Pinpoint the cell where the given text exists, returning its [X, Y] midpoint coordinate. 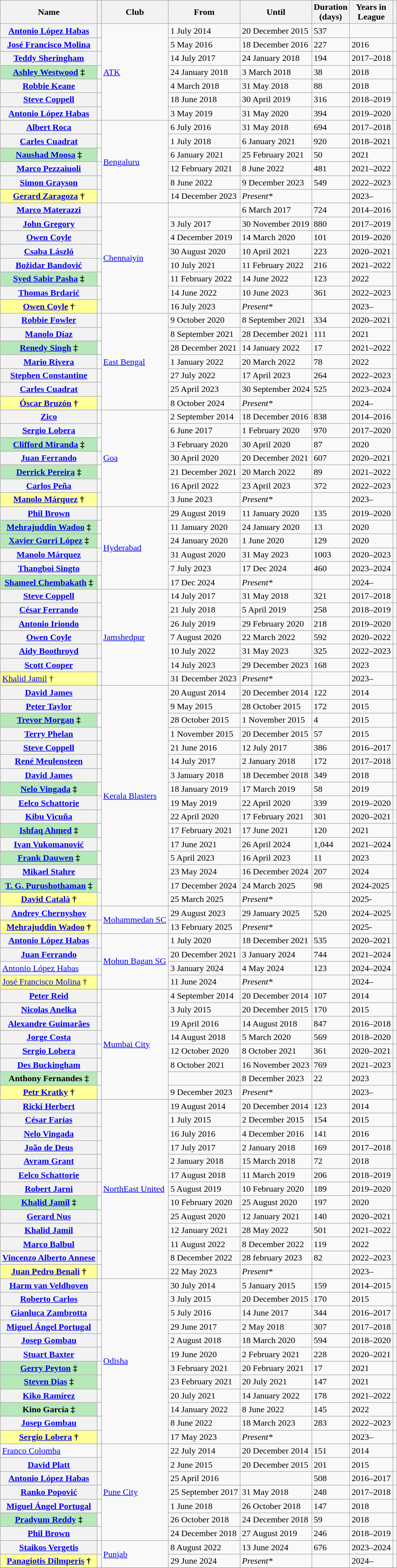
178 [331, 1396]
16 April 2022 [204, 486]
2018–2021 [371, 141]
460 [331, 568]
Kiko Ramírez [49, 1396]
847 [331, 1023]
141 [331, 1134]
Duration(days) [331, 12]
Hyderabad [135, 548]
2016–2018 [371, 1023]
19 August 2014 [204, 1106]
Scott Cooper [49, 665]
Csaba László [49, 251]
23 February 2021 [204, 1382]
334 [331, 320]
25 April 2023 [204, 389]
David Platt [49, 1464]
Robbie Keane [49, 86]
145 [331, 1409]
Nicolas Anelka [49, 1009]
592 [331, 637]
169 [331, 1147]
72 [331, 1161]
Peter Taylor [49, 706]
2 September 2014 [204, 417]
194 [331, 58]
Odisha [135, 1361]
4 September 2014 [204, 996]
1 June 2020 [276, 541]
Gerard Nus [49, 1216]
Zico [49, 417]
Frank Dauwen ‡ [49, 858]
140 [331, 1216]
920 [331, 141]
223 [331, 251]
5 May 2016 [204, 45]
216 [331, 265]
14 July 2023 [204, 665]
6 June 2017 [204, 431]
3 July 2017 [204, 224]
12 October 2020 [204, 1051]
Nelo Vingada [49, 1134]
508 [331, 1478]
520 [331, 913]
6 July 2016 [204, 127]
344 [331, 1313]
José Francisco Molina [49, 45]
16 April 2023 [276, 858]
11 June 2024 [204, 982]
218 [331, 623]
11 August 2022 [204, 1244]
87 [331, 444]
23 May 2024 [204, 872]
14 December 2023 [204, 196]
Clifford Miranda ‡ [49, 444]
Thomas Brdarić [49, 293]
349 [331, 775]
Jorge Costa [49, 1037]
2019 [371, 789]
15 March 2018 [276, 1161]
1 July 2020 [204, 941]
30 September 2024 [276, 389]
549 [331, 182]
Shameel Chembakath ‡ [49, 582]
Juan Pedro Benali † [49, 1271]
880 [331, 224]
16 July 2023 [204, 306]
10 June 2023 [276, 293]
2020–2022 [371, 637]
3 June 2023 [204, 499]
50 [331, 155]
5 January 2015 [276, 1285]
769 [331, 1065]
22 [331, 1079]
2 August 2018 [204, 1341]
129 [331, 541]
Marco Materazzi [49, 210]
25 February 2021 [276, 155]
227 [331, 45]
301 [331, 816]
César Farías [49, 1120]
135 [331, 513]
Khalid Jamil † [49, 679]
1 January 2022 [204, 361]
18 March 2023 [276, 1423]
11 March 2019 [276, 1175]
5 April 2019 [276, 610]
Albert Roca [49, 127]
Mohammedan SC [135, 920]
25 March 2025 [204, 899]
264 [331, 375]
30 August 2020 [204, 251]
89 [331, 472]
154 [331, 1120]
Ashley Westwood ‡ [49, 72]
César Ferrando [49, 610]
59 [331, 1520]
744 [331, 954]
20 February 2021 [276, 1368]
325 [331, 651]
28 february 2023 [276, 1258]
207 [331, 872]
2017–2020 [371, 431]
31 August 2020 [204, 555]
838 [331, 417]
1 July 2018 [204, 141]
151 [331, 1451]
307 [331, 1327]
201 [331, 1464]
8 August 2022 [204, 1547]
13 [331, 527]
82 [331, 1258]
1 February 2020 [276, 431]
4 May 2024 [276, 968]
1 July 2015 [204, 1120]
206 [331, 1175]
3 February 2021 [204, 1368]
6 March 2017 [276, 210]
10 April 2021 [276, 251]
Khalid Jamil ‡ [49, 1203]
Steven Dias ‡ [49, 1382]
525 [331, 389]
10 July 2022 [204, 651]
Stuart Baxter [49, 1354]
Pradyum Reddy ‡ [49, 1520]
2024–2024 [371, 968]
1,044 [331, 844]
18 December 2018 [276, 775]
481 [331, 168]
4 March 2018 [204, 86]
Khalid Jamil [49, 1230]
Ricki Herbert [49, 1106]
From [204, 12]
Derrick Pereira ‡ [49, 472]
Mario Rivera [49, 361]
17 May 2023 [204, 1437]
2 June 2015 [204, 1464]
13 February 2025 [204, 927]
2021–2023 [371, 1065]
Xavier Gurri López ‡ [49, 541]
386 [331, 748]
10 July 2021 [204, 265]
28 May 2022 [276, 1230]
13 June 2024 [276, 1547]
9 October 2020 [204, 320]
29 February 2020 [276, 623]
Kerala Blasters [135, 796]
2017–2019 [371, 224]
18 January 2019 [204, 789]
2024–2025 [371, 913]
Punjab [135, 1554]
724 [331, 210]
283 [331, 1423]
594 [331, 1341]
17 April 2023 [276, 375]
19 May 2019 [204, 803]
René Meulensteen [49, 761]
29 December 2023 [276, 665]
2014–2015 [371, 1285]
Manolo Márquez [49, 555]
T. G. Purushothaman ‡ [49, 886]
Sergio Lobera † [49, 1437]
Aidy Boothroyd [49, 651]
Club [135, 12]
21 July 2018 [204, 610]
17 August 2018 [204, 1175]
Nelo Vingada ‡ [49, 789]
Božidar Bandović [49, 265]
25 April 2016 [204, 1478]
4 December 2019 [204, 238]
159 [331, 1285]
5 March 2020 [276, 1037]
Franco Colomba [49, 1451]
30 July 2014 [204, 1285]
2024-2025 [371, 886]
Marco Balbul [49, 1244]
101 [331, 238]
Terry Phelan [49, 734]
NorthEast United [135, 1189]
694 [331, 127]
Des Buckingham [49, 1065]
Andrey Chernyshov [49, 913]
3 March 2018 [276, 72]
22 May 2023 [204, 1271]
372 [331, 486]
Manolo Díaz [49, 334]
537 [331, 31]
119 [331, 1244]
Antonio Iriondo [49, 623]
Gerard Zaragoza † [49, 196]
Mumbai City [135, 1044]
98 [331, 886]
2 December 2015 [276, 1120]
Kino García ‡ [49, 1409]
29 August 2023 [204, 913]
12 February 2021 [204, 168]
Alexandre Guimarães [49, 1023]
Jamshedpur [135, 637]
970 [331, 431]
29 August 2019 [204, 513]
248 [331, 1492]
27 August 2019 [276, 1534]
26 July 2019 [204, 623]
John Gregory [49, 224]
2020–2023 [371, 555]
2024 [371, 872]
Ranko Popović [49, 1492]
Avram Grant [49, 1161]
3 January 2018 [204, 775]
Stephen Constantine [49, 375]
22 March 2022 [276, 637]
Robbie Fowler [49, 320]
501 [331, 1230]
11 [331, 858]
Ishfaq Ahmed ‡ [49, 830]
5 July 2016 [204, 1313]
1003 [331, 555]
Name [49, 12]
Until [276, 12]
East Bengal [135, 361]
31 December 2023 [204, 679]
22 July 2014 [204, 1451]
676 [331, 1547]
18 March 2020 [276, 1341]
12 July 2017 [276, 748]
Owen Coyle † [49, 306]
14 June 2017 [276, 1313]
Naushad Moosa ‡ [49, 155]
57 [331, 734]
21 June 2016 [204, 748]
29 June 2017 [204, 1327]
2 May 2018 [276, 1327]
258 [331, 610]
Anthony Fernandes ‡ [49, 1079]
David Català † [49, 899]
394 [331, 113]
João de Deus [49, 1147]
111 [331, 334]
228 [331, 1354]
30 November 2019 [276, 224]
8 December 2023 [276, 1079]
Harm van Veldhoven [49, 1285]
16 November 2023 [276, 1065]
14 March 2020 [276, 238]
16 July 2016 [204, 1134]
Manolo Márquez † [49, 499]
31 May 2020 [276, 113]
3 May 2019 [204, 113]
ATK [135, 72]
Carlos Peña [49, 486]
Teddy Sheringham [49, 58]
Staikos Vergetis [49, 1547]
120 [331, 830]
189 [331, 1189]
569 [331, 1037]
321 [331, 596]
Renedy Singh ‡ [49, 348]
Ivan Vukomanović [49, 844]
Mikael Stahre [49, 872]
7 July 2023 [204, 568]
4 [331, 720]
Chennaiyin [135, 258]
Bengaluru [135, 162]
17 July 2017 [204, 1147]
607 [331, 458]
246 [331, 1534]
107 [331, 996]
Kibu Vicuña [49, 816]
Trevor Morgan ‡ [49, 720]
5 April 2023 [204, 858]
29 June 2024 [204, 1561]
18 June 2018 [204, 100]
17 March 2019 [276, 789]
18 December 2021 [276, 941]
Syed Sabir Pasha ‡ [49, 279]
88 [331, 86]
19 June 2020 [204, 1354]
27 July 2022 [204, 375]
26 April 2024 [276, 844]
122 [331, 693]
20 August 2014 [204, 693]
Pune City [135, 1492]
Petr Kratky † [49, 1092]
Thangboi Singto [49, 568]
9 May 2015 [204, 706]
3 February 2020 [204, 444]
Vincenzo Alberto Annese [49, 1258]
Simon Grayson [49, 182]
197 [331, 1203]
21 December 2021 [204, 472]
19 April 2016 [204, 1023]
17 December 2024 [204, 886]
316 [331, 100]
30 April 2019 [276, 100]
23 April 2023 [276, 486]
339 [331, 803]
Mehrajuddin Wadoo ‡ [49, 527]
8 October 2024 [204, 403]
38 [331, 72]
78 [331, 361]
7 August 2020 [204, 637]
25 September 2017 [204, 1492]
Gerry Peyton ‡ [49, 1368]
Years inLeague [371, 12]
2 February 2021 [276, 1354]
Mehrajuddin Wadoo † [49, 927]
58 [331, 789]
16 December 2024 [276, 872]
1 July 2014 [204, 31]
5 August 2019 [204, 1189]
168 [331, 665]
Roberto Carlos [49, 1299]
535 [331, 941]
Gianluca Zambrotta [49, 1313]
Peter Reid [49, 996]
Mohun Bagan SG [135, 961]
29 January 2025 [276, 913]
1 June 2018 [204, 1506]
24 March 2025 [276, 886]
Panagiotis Dilmperis † [49, 1561]
José Francisco Molina † [49, 982]
Robert Jarni [49, 1189]
Óscar Bruzón † [49, 403]
4 December 2016 [276, 1134]
Marco Pezzaiuoli [49, 168]
Goa [135, 458]
